From the cell containing the given text, extract its center point as (x, y) coordinate. 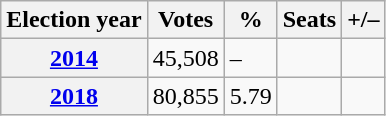
– (250, 58)
2014 (74, 58)
+/– (364, 20)
Votes (186, 20)
% (250, 20)
Election year (74, 20)
45,508 (186, 58)
2018 (74, 96)
5.79 (250, 96)
Seats (309, 20)
80,855 (186, 96)
